Locate the cell with the specified text and output its (x, y) center coordinate. 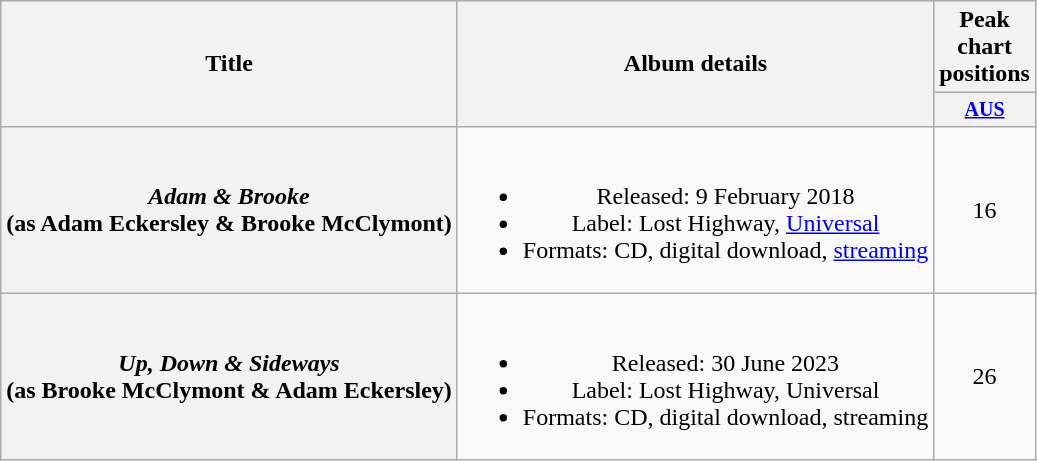
26 (985, 376)
Released: 30 June 2023Label: Lost Highway, UniversalFormats: CD, digital download, streaming (695, 376)
Album details (695, 64)
AUS (985, 110)
Released: 9 February 2018Label: Lost Highway, UniversalFormats: CD, digital download, streaming (695, 210)
Adam & Brooke (as Adam Eckersley & Brooke McClymont) (230, 210)
Peak chartpositions (985, 47)
Title (230, 64)
Up, Down & Sideways (as Brooke McClymont & Adam Eckersley) (230, 376)
16 (985, 210)
